From the cell containing the given text, extract its center point as [X, Y] coordinate. 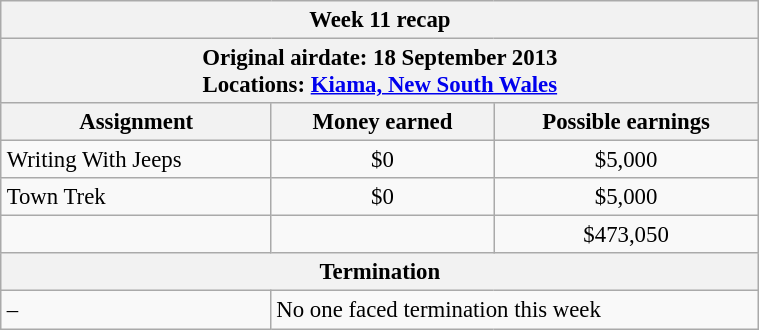
Assignment [136, 122]
Writing With Jeeps [136, 160]
Termination [380, 272]
Possible earnings [626, 122]
No one faced termination this week [514, 310]
Week 11 recap [380, 20]
Town Trek [136, 197]
$473,050 [626, 235]
– [136, 310]
Money earned [382, 122]
Original airdate: 18 September 2013Locations: Kiama, New South Wales [380, 70]
